Search for the cell housing the specified text and yield its [X, Y] center coordinate. 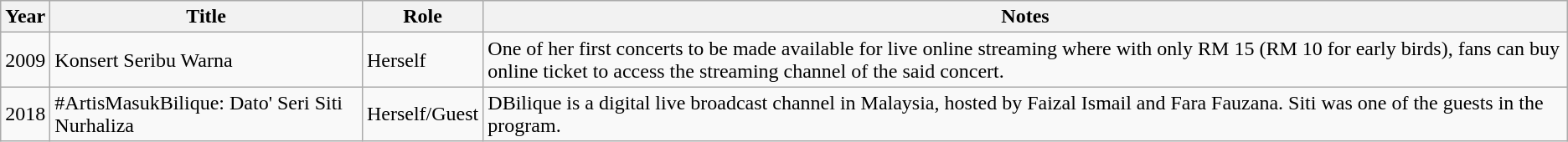
2009 [25, 60]
Konsert Seribu Warna [206, 60]
DBilique is a digital live broadcast channel in Malaysia, hosted by Faizal Ismail and Fara Fauzana. Siti was one of the guests in the program. [1025, 114]
Role [422, 17]
2018 [25, 114]
Title [206, 17]
Notes [1025, 17]
Herself [422, 60]
Herself/Guest [422, 114]
#ArtisMasukBilique: Dato' Seri Siti Nurhaliza [206, 114]
Year [25, 17]
